Capture the cell that displays the provided text and extract its (X, Y) central coordinate. 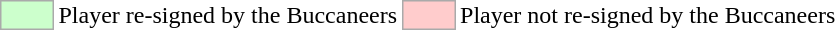
Player re-signed by the Buccaneers (228, 15)
